From the cell containing the given text, extract its center point as (X, Y) coordinate. 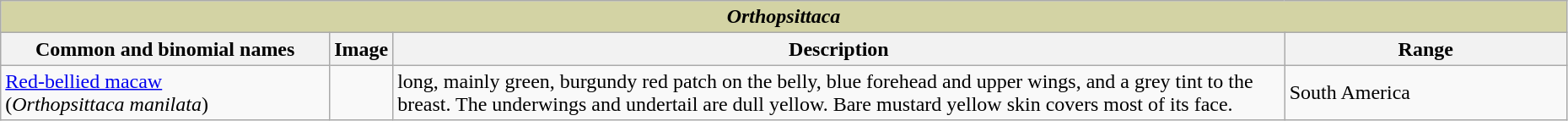
Orthopsittaca (784, 17)
Range (1425, 49)
Red-bellied macaw(Orthopsittaca manilata) (165, 93)
Common and binomial names (165, 49)
Description (839, 49)
South America (1425, 93)
Image (361, 49)
